Detect which cell encompasses the target text, then output its [x, y] center coordinate. 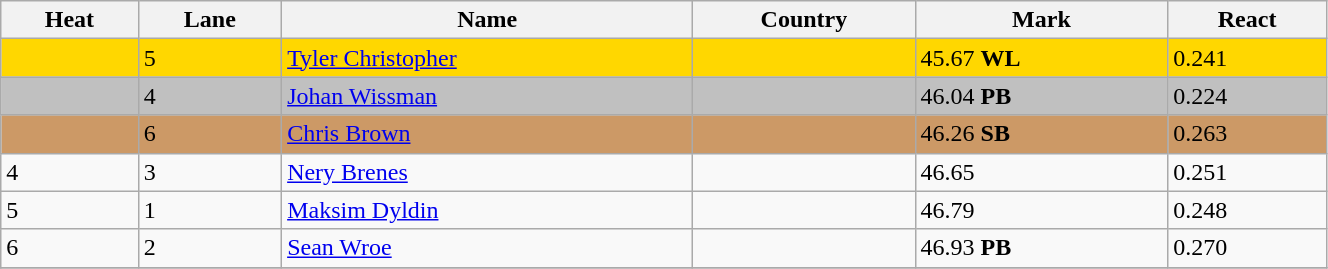
Sean Wroe [488, 248]
Name [488, 20]
46.93 PB [1042, 248]
Heat [70, 20]
46.79 [1042, 210]
Chris Brown [488, 134]
2 [210, 248]
React [1248, 20]
46.26 SB [1042, 134]
0.248 [1248, 210]
0.263 [1248, 134]
3 [210, 172]
1 [210, 210]
Johan Wissman [488, 96]
46.04 PB [1042, 96]
Nery Brenes [488, 172]
Lane [210, 20]
Maksim Dyldin [488, 210]
0.224 [1248, 96]
Tyler Christopher [488, 58]
Mark [1042, 20]
0.251 [1248, 172]
0.270 [1248, 248]
46.65 [1042, 172]
45.67 WL [1042, 58]
0.241 [1248, 58]
Country [804, 20]
